Search for the cell housing the specified text and yield its (X, Y) center coordinate. 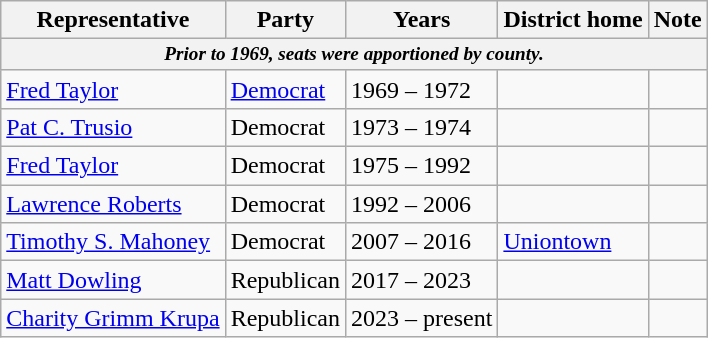
1975 – 1992 (421, 166)
Prior to 1969, seats were apportioned by county. (354, 55)
Timothy S. Mahoney (113, 242)
Matt Dowling (113, 280)
Years (421, 20)
2017 – 2023 (421, 280)
2007 – 2016 (421, 242)
Lawrence Roberts (113, 204)
Charity Grimm Krupa (113, 318)
Uniontown (573, 242)
Pat C. Trusio (113, 128)
Representative (113, 20)
1969 – 1972 (421, 89)
District home (573, 20)
Note (678, 20)
Party (285, 20)
1992 – 2006 (421, 204)
1973 – 1974 (421, 128)
2023 – present (421, 318)
